Identify which cell holds the provided text, then report its (X, Y) central coordinate. 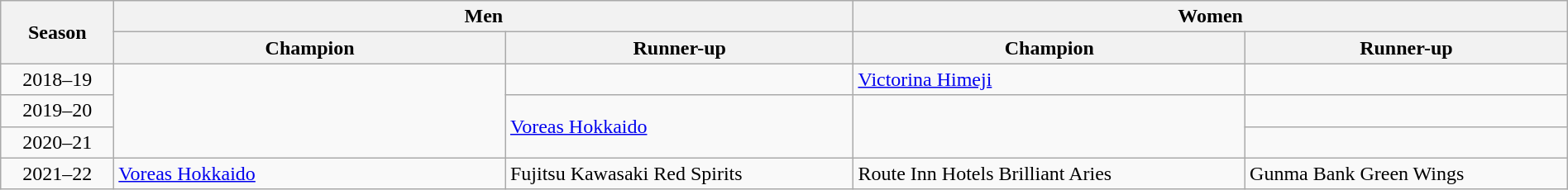
Gunma Bank Green Wings (1407, 173)
Victorina Himeji (1049, 79)
2021–22 (58, 173)
Season (58, 32)
2018–19 (58, 79)
2020–21 (58, 142)
Route Inn Hotels Brilliant Aries (1049, 173)
2019–20 (58, 111)
Women (1211, 17)
Men (484, 17)
Fujitsu Kawasaki Red Spirits (680, 173)
